Output the (x, y) coordinate of the center of the cell containing the given text.  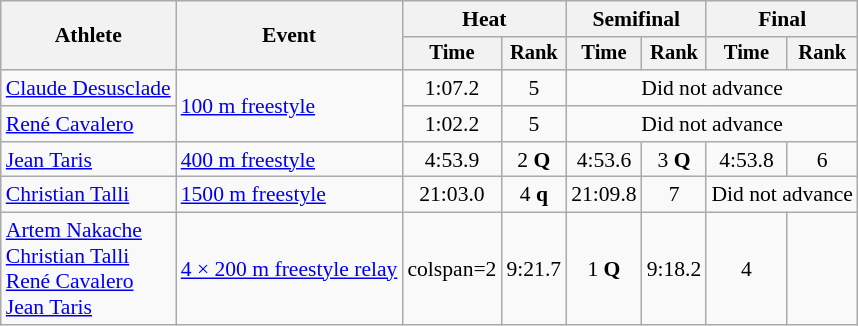
4:53.6 (604, 160)
9:21.7 (534, 269)
Heat (484, 19)
Christian Talli (88, 195)
Event (290, 36)
René Cavalero (88, 124)
6 (822, 160)
Claude Desusclade (88, 88)
4 (746, 269)
4 × 200 m freestyle relay (290, 269)
4:53.9 (452, 160)
4:53.8 (746, 160)
Artem NakacheChristian TalliRené CavaleroJean Taris (88, 269)
1 Q (604, 269)
Final (782, 19)
Semifinal (636, 19)
21:09.8 (604, 195)
4 q (534, 195)
1:07.2 (452, 88)
Athlete (88, 36)
21:03.0 (452, 195)
colspan=2 (452, 269)
3 Q (674, 160)
7 (674, 195)
9:18.2 (674, 269)
2 Q (534, 160)
Jean Taris (88, 160)
100 m freestyle (290, 106)
1:02.2 (452, 124)
1500 m freestyle (290, 195)
400 m freestyle (290, 160)
